For the text-containing cell, return its midpoint in [X, Y] coordinate format. 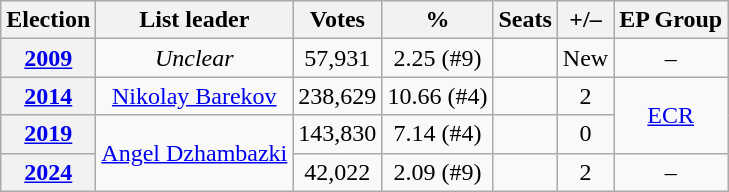
ECR [671, 115]
143,830 [338, 134]
2.09 (#9) [438, 172]
Nikolay Barekov [194, 96]
List leader [194, 20]
238,629 [338, 96]
2009 [48, 58]
+/– [585, 20]
2019 [48, 134]
Unclear [194, 58]
42,022 [338, 172]
0 [585, 134]
Angel Dzhambazki [194, 153]
2.25 (#9) [438, 58]
10.66 (#4) [438, 96]
New [585, 58]
% [438, 20]
Seats [525, 20]
57,931 [338, 58]
Votes [338, 20]
2014 [48, 96]
7.14 (#4) [438, 134]
EP Group [671, 20]
2024 [48, 172]
Election [48, 20]
